For the text-containing cell, return its midpoint in [x, y] coordinate format. 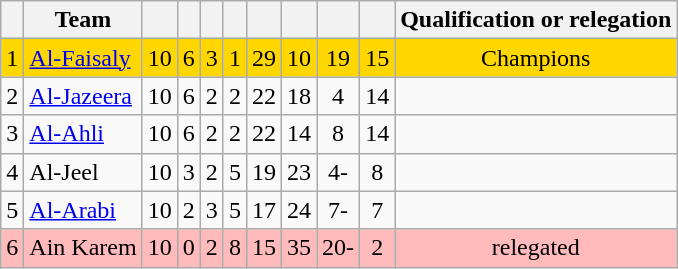
Al-Jeel [83, 172]
20- [338, 248]
Al-Arabi [83, 210]
Qualification or relegation [536, 20]
relegated [536, 248]
Al-Jazeera [83, 96]
7 [378, 210]
Team [83, 20]
Al-Faisaly [83, 58]
24 [298, 210]
35 [298, 248]
17 [264, 210]
29 [264, 58]
4- [338, 172]
18 [298, 96]
Champions [536, 58]
0 [188, 248]
Al-Ahli [83, 134]
23 [298, 172]
7- [338, 210]
Ain Karem [83, 248]
